From the cell containing the given text, extract its center point as (X, Y) coordinate. 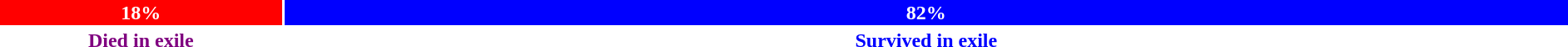
82% (926, 13)
18% (141, 13)
